Find where the given text appears and provide that cell's center as [x, y] coordinate. 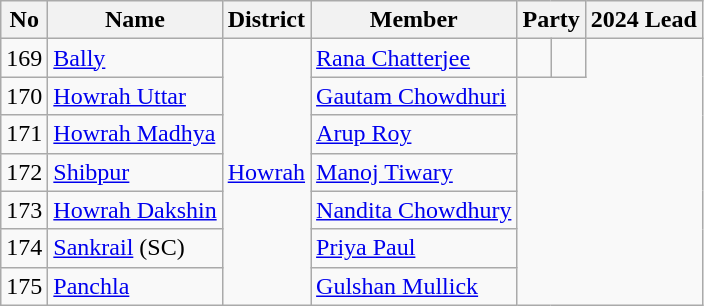
Panchla [135, 286]
Rana Chatterjee [414, 58]
Nandita Chowdhury [414, 210]
Howrah Madhya [135, 134]
Howrah [266, 172]
Manoj Tiwary [414, 172]
Name [135, 20]
171 [24, 134]
Howrah Dakshin [135, 210]
District [266, 20]
169 [24, 58]
Howrah Uttar [135, 96]
2024 Lead [644, 20]
Gautam Chowdhuri [414, 96]
170 [24, 96]
174 [24, 248]
Gulshan Mullick [414, 286]
Shibpur [135, 172]
Sankrail (SC) [135, 248]
Arup Roy [414, 134]
No [24, 20]
172 [24, 172]
175 [24, 286]
Priya Paul [414, 248]
173 [24, 210]
Bally [135, 58]
Party [551, 20]
Member [414, 20]
